Detect which cell encompasses the target text, then output its [x, y] center coordinate. 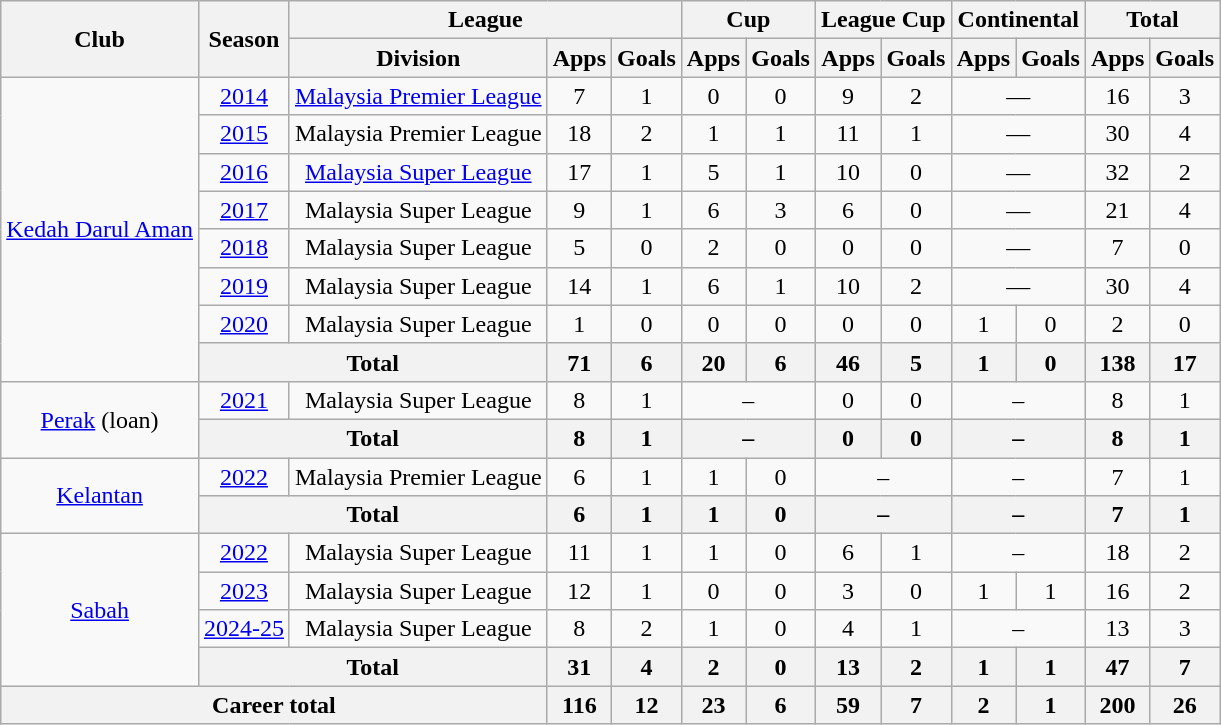
26 [1185, 705]
Continental [1018, 20]
Perak (loan) [100, 419]
2023 [244, 591]
71 [579, 362]
31 [579, 667]
23 [713, 705]
Club [100, 39]
Season [244, 39]
2024-25 [244, 629]
47 [1117, 667]
2020 [244, 324]
Sabah [100, 610]
Kelantan [100, 496]
2014 [244, 96]
14 [579, 286]
32 [1117, 172]
2017 [244, 210]
League [485, 20]
2015 [244, 134]
20 [713, 362]
2021 [244, 400]
2016 [244, 172]
Cup [748, 20]
2018 [244, 248]
116 [579, 705]
League Cup [883, 20]
21 [1117, 210]
46 [848, 362]
Career total [274, 705]
138 [1117, 362]
Division [418, 58]
59 [848, 705]
Kedah Darul Aman [100, 229]
2019 [244, 286]
200 [1117, 705]
